Provide the (x, y) coordinate of the cell's center where the given text is located.  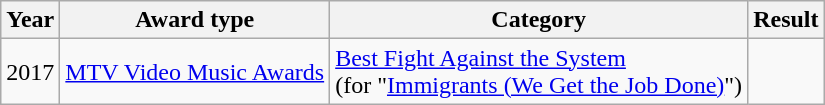
Award type (195, 20)
Result (786, 20)
Best Fight Against the System (for "Immigrants (We Get the Job Done)") (539, 72)
Year (30, 20)
2017 (30, 72)
MTV Video Music Awards (195, 72)
Category (539, 20)
